From the cell containing the given text, extract its center point as (x, y) coordinate. 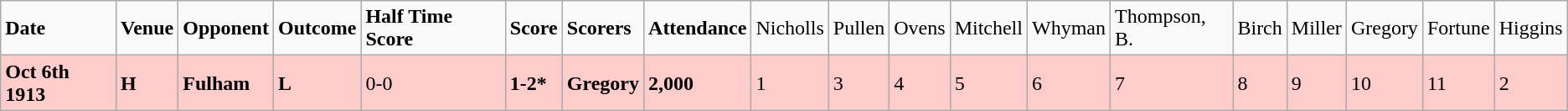
Score (534, 29)
1 (790, 82)
6 (1069, 82)
Opponent (226, 29)
Whyman (1069, 29)
Nicholls (790, 29)
Fulham (226, 82)
L (317, 82)
Venue (147, 29)
2,000 (698, 82)
5 (988, 82)
Date (59, 29)
Oct 6th 1913 (59, 82)
Fortune (1458, 29)
8 (1260, 82)
4 (920, 82)
7 (1172, 82)
Birch (1260, 29)
0-0 (433, 82)
3 (859, 82)
Scorers (603, 29)
Outcome (317, 29)
Higgins (1531, 29)
Ovens (920, 29)
1-2* (534, 82)
10 (1384, 82)
11 (1458, 82)
Half Time Score (433, 29)
Thompson, B. (1172, 29)
9 (1317, 82)
Pullen (859, 29)
Attendance (698, 29)
Miller (1317, 29)
Mitchell (988, 29)
H (147, 82)
2 (1531, 82)
